Find where the given text appears and provide that cell's center as (X, Y) coordinate. 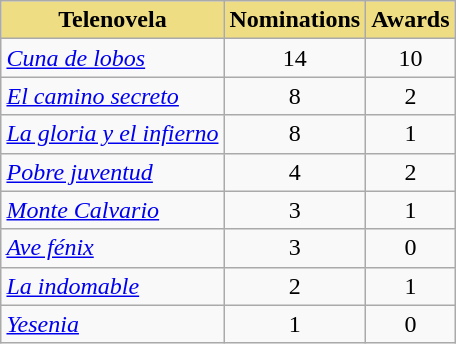
Cuna de lobos (112, 58)
Nominations (295, 20)
10 (410, 58)
El camino secreto (112, 96)
Yesenia (112, 324)
Ave fénix (112, 248)
Monte Calvario (112, 210)
Pobre juventud (112, 172)
14 (295, 58)
Telenovela (112, 20)
Awards (410, 20)
4 (295, 172)
La indomable (112, 286)
La gloria y el infierno (112, 134)
